Output the (X, Y) coordinate of the center of the cell containing the given text.  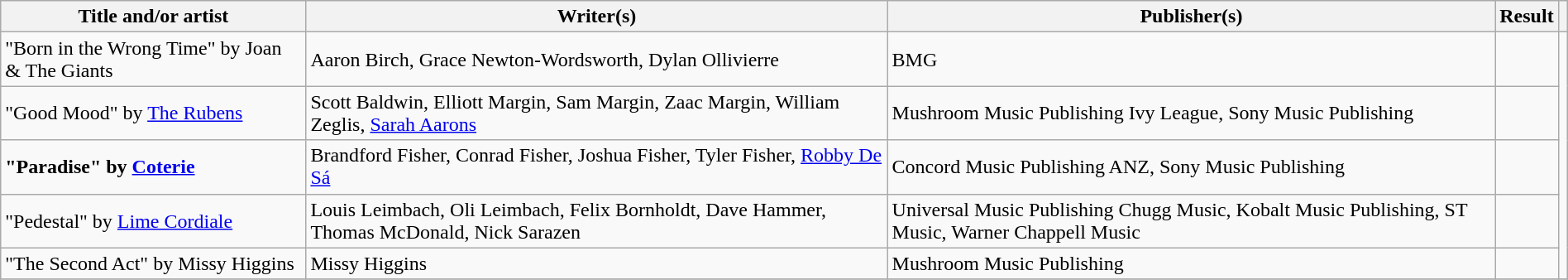
Scott Baldwin, Elliott Margin, Sam Margin, Zaac Margin, William Zeglis, Sarah Aarons (597, 113)
"Good Mood" by The Rubens (154, 113)
Mushroom Music Publishing Ivy League, Sony Music Publishing (1191, 113)
Concord Music Publishing ANZ, Sony Music Publishing (1191, 167)
Publisher(s) (1191, 17)
Universal Music Publishing Chugg Music, Kobalt Music Publishing, ST Music, Warner Chappell Music (1191, 220)
Writer(s) (597, 17)
Aaron Birch, Grace Newton-Wordsworth, Dylan Ollivierre (597, 60)
Title and/or artist (154, 17)
Brandford Fisher, Conrad Fisher, Joshua Fisher, Tyler Fisher, Robby De Sá (597, 167)
Louis Leimbach, Oli Leimbach, Felix Bornholdt, Dave Hammer, Thomas McDonald, Nick Sarazen (597, 220)
Mushroom Music Publishing (1191, 263)
"The Second Act" by Missy Higgins (154, 263)
BMG (1191, 60)
Missy Higgins (597, 263)
"Born in the Wrong Time" by Joan & The Giants (154, 60)
Result (1527, 17)
"Pedestal" by Lime Cordiale (154, 220)
"Paradise" by Coterie (154, 167)
